Pinpoint the cell where the given text exists, returning its (X, Y) midpoint coordinate. 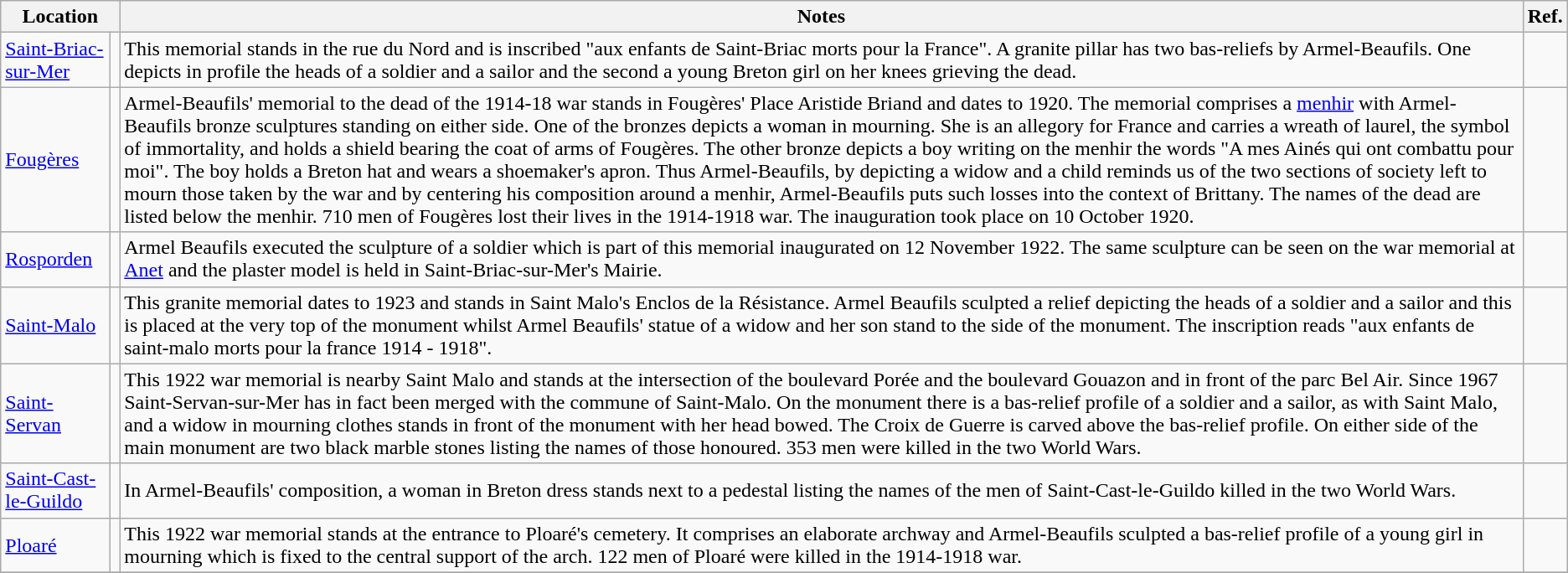
Fougères (55, 159)
Ploaré (55, 545)
Location (60, 17)
Saint-Malo (55, 325)
Saint-Briac-sur-Mer (55, 60)
Ref. (1545, 17)
Rosporden (55, 260)
Saint-Cast-le-Guildo (55, 491)
Saint-Servan (55, 414)
Notes (821, 17)
